Pinpoint the cell where the given text exists, returning its [X, Y] midpoint coordinate. 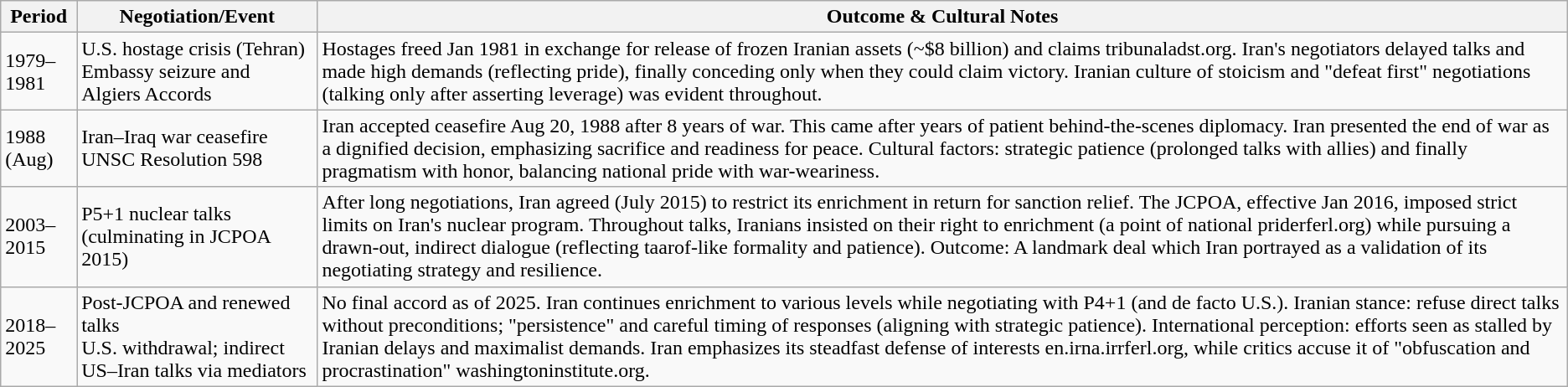
Iran–Iraq war ceasefireUNSC Resolution 598 [198, 148]
1988 (Aug) [39, 148]
Post-JCPOA and renewed talksU.S. withdrawal; indirect US–Iran talks via mediators [198, 337]
Negotiation/Event [198, 17]
P5+1 nuclear talks (culminating in JCPOA 2015) [198, 236]
2003–2015 [39, 236]
1979–1981 [39, 71]
2018–2025 [39, 337]
U.S. hostage crisis (Tehran)Embassy seizure and Algiers Accords [198, 71]
Outcome & Cultural Notes [942, 17]
Period [39, 17]
